Return (x, y) of the center of cell containing provided text 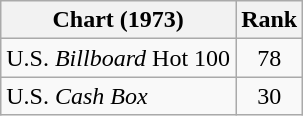
U.S. Billboard Hot 100 (118, 58)
30 (270, 96)
78 (270, 58)
Rank (270, 20)
Chart (1973) (118, 20)
U.S. Cash Box (118, 96)
